For the text-containing cell, return its midpoint in (x, y) coordinate format. 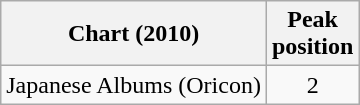
Chart (2010) (134, 34)
Peakposition (312, 34)
Japanese Albums (Oricon) (134, 85)
2 (312, 85)
